Return the [x, y] coordinate for the center point of the cell that contains the specified text.  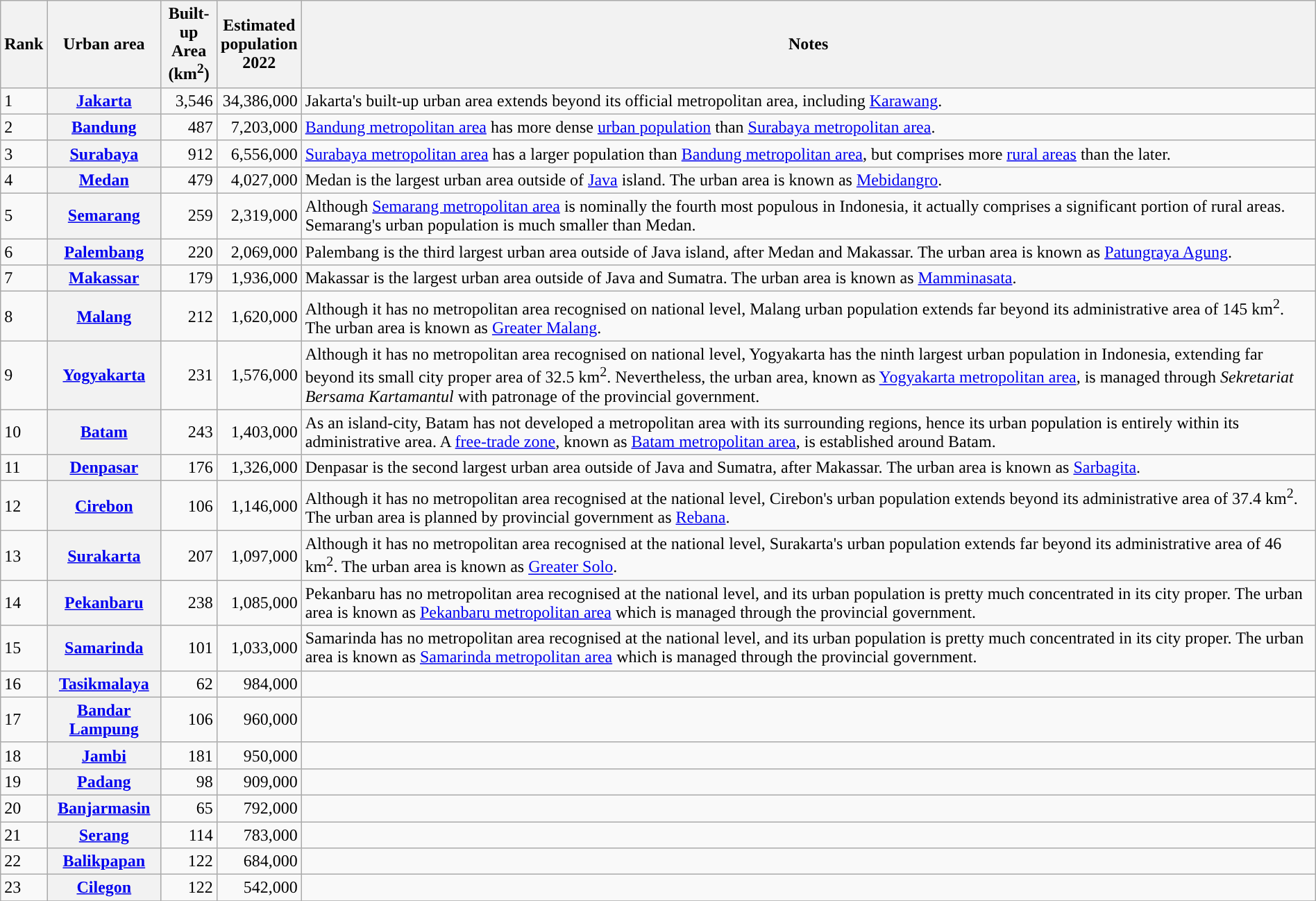
Urban area [104, 44]
243 [189, 432]
212 [189, 317]
15 [24, 648]
Makassar [104, 278]
220 [189, 252]
1,326,000 [259, 468]
65 [189, 808]
479 [189, 180]
Pekanbaru [104, 603]
1,146,000 [259, 506]
1,936,000 [259, 278]
8 [24, 317]
207 [189, 556]
9 [24, 375]
Built-upArea(km2) [189, 44]
3,546 [189, 101]
10 [24, 432]
1,097,000 [259, 556]
17 [24, 719]
Palembang [104, 252]
Serang [104, 835]
5 [24, 217]
Tasikmalaya [104, 684]
792,000 [259, 808]
Surabaya metropolitan area has a larger population than Bandung metropolitan area, but comprises more rural areas than the later. [808, 153]
912 [189, 153]
Bandung metropolitan area has more dense urban population than Surabaya metropolitan area. [808, 127]
98 [189, 782]
Palembang is the third largest urban area outside of Java island, after Medan and Makassar. The urban area is known as Patungraya Agung. [808, 252]
179 [189, 278]
4 [24, 180]
6,556,000 [259, 153]
12 [24, 506]
Rank [24, 44]
950,000 [259, 755]
Samarinda [104, 648]
18 [24, 755]
960,000 [259, 719]
Padang [104, 782]
23 [24, 888]
Semarang [104, 217]
Makassar is the largest urban area outside of Java and Sumatra. The urban area is known as Mamminasata. [808, 278]
238 [189, 603]
Jakarta [104, 101]
14 [24, 603]
11 [24, 468]
Medan is the largest urban area outside of Java island. The urban area is known as Mebidangro. [808, 180]
Cirebon [104, 506]
1 [24, 101]
Cilegon [104, 888]
16 [24, 684]
2 [24, 127]
Denpasar is the second largest urban area outside of Java and Sumatra, after Makassar. The urban area is known as Sarbagita. [808, 468]
1,620,000 [259, 317]
Yogyakarta [104, 375]
114 [189, 835]
13 [24, 556]
1,085,000 [259, 603]
22 [24, 861]
259 [189, 217]
176 [189, 468]
Surabaya [104, 153]
2,319,000 [259, 217]
Medan [104, 180]
Balikpapan [104, 861]
34,386,000 [259, 101]
Bandung [104, 127]
Notes [808, 44]
20 [24, 808]
231 [189, 375]
542,000 [259, 888]
984,000 [259, 684]
Bandar Lampung [104, 719]
7,203,000 [259, 127]
2,069,000 [259, 252]
4,027,000 [259, 180]
Estimatedpopulation2022 [259, 44]
909,000 [259, 782]
62 [189, 684]
1,403,000 [259, 432]
Batam [104, 432]
Jambi [104, 755]
101 [189, 648]
6 [24, 252]
1,033,000 [259, 648]
Banjarmasin [104, 808]
19 [24, 782]
3 [24, 153]
7 [24, 278]
Denpasar [104, 468]
487 [189, 127]
1,576,000 [259, 375]
Malang [104, 317]
181 [189, 755]
21 [24, 835]
Surakarta [104, 556]
783,000 [259, 835]
684,000 [259, 861]
Jakarta's built-up urban area extends beyond its official metropolitan area, including Karawang. [808, 101]
